Scan for the cell matching the given text and deliver its [X, Y] coordinate at center. 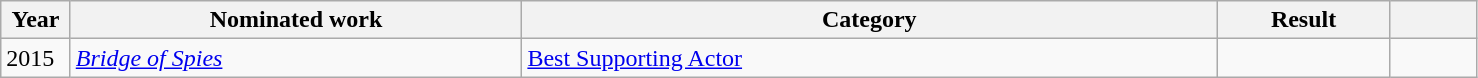
Category [870, 20]
2015 [36, 58]
Result [1304, 20]
Year [36, 20]
Bridge of Spies [296, 58]
Best Supporting Actor [870, 58]
Nominated work [296, 20]
